Extract the (X, Y) coordinate from the center of the cell holding the provided text.  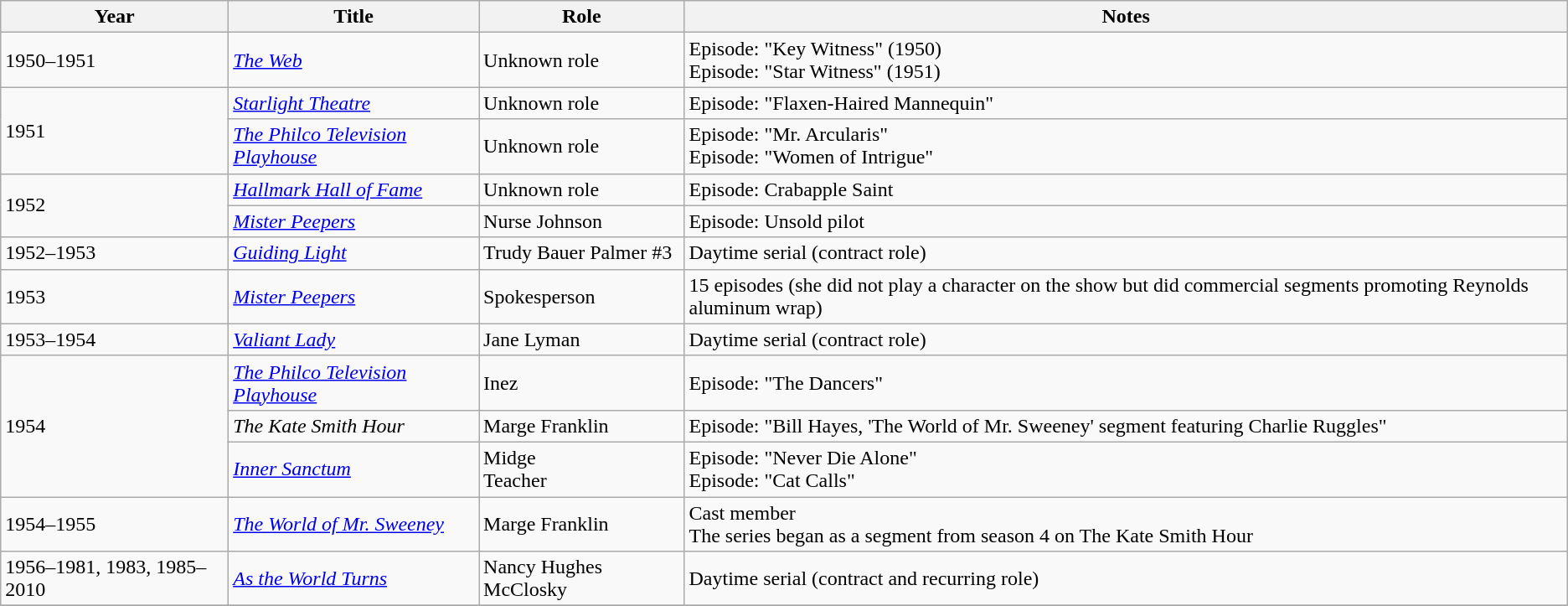
Episode: "Key Witness" (1950)Episode: "Star Witness" (1951) (1126, 60)
Inez (581, 382)
1954–1955 (115, 523)
Episode: "The Dancers" (1126, 382)
Year (115, 17)
Cast memberThe series began as a segment from season 4 on The Kate Smith Hour (1126, 523)
Episode: Unsold pilot (1126, 221)
The World of Mr. Sweeney (353, 523)
Title (353, 17)
The Kate Smith Hour (353, 426)
MidgeTeacher (581, 469)
Role (581, 17)
As the World Turns (353, 578)
Daytime serial (contract and recurring role) (1126, 578)
Nancy Hughes McClosky (581, 578)
Inner Sanctum (353, 469)
Hallmark Hall of Fame (353, 189)
1952–1953 (115, 253)
Episode: "Flaxen-Haired Mannequin" (1126, 103)
1954 (115, 426)
Episode: Crabapple Saint (1126, 189)
Spokesperson (581, 297)
1951 (115, 131)
Episode: "Bill Hayes, 'The World of Mr. Sweeney' segment featuring Charlie Ruggles" (1126, 426)
1952 (115, 205)
1953–1954 (115, 339)
1950–1951 (115, 60)
1953 (115, 297)
The Web (353, 60)
Trudy Bauer Palmer #3 (581, 253)
Nurse Johnson (581, 221)
1956–1981, 1983, 1985–2010 (115, 578)
Episode: "Never Die Alone"Episode: "Cat Calls" (1126, 469)
15 episodes (she did not play a character on the show but did commercial segments promoting Reynolds aluminum wrap) (1126, 297)
Starlight Theatre (353, 103)
Episode: "Mr. Arcularis"Episode: "Women of Intrigue" (1126, 146)
Notes (1126, 17)
Valiant Lady (353, 339)
Guiding Light (353, 253)
Jane Lyman (581, 339)
